Detect which cell encompasses the target text, then output its [X, Y] center coordinate. 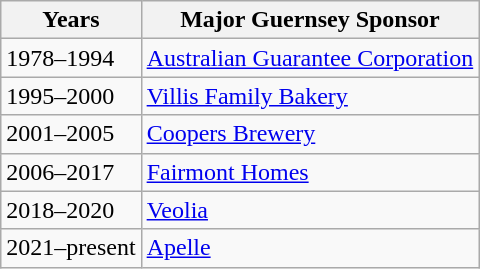
Apelle [310, 248]
Coopers Brewery [310, 134]
1995–2000 [71, 96]
2006–2017 [71, 172]
2018–2020 [71, 210]
2001–2005 [71, 134]
Australian Guarantee Corporation [310, 58]
Villis Family Bakery [310, 96]
Veolia [310, 210]
1978–1994 [71, 58]
Years [71, 20]
Fairmont Homes [310, 172]
2021–present [71, 248]
Major Guernsey Sponsor [310, 20]
